Detect which cell encompasses the target text, then output its [X, Y] center coordinate. 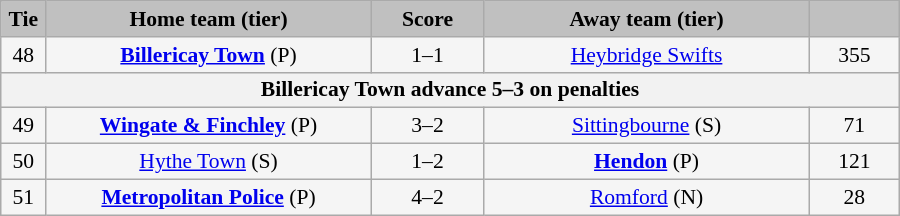
Sittingbourne (S) [647, 126]
355 [854, 55]
Hendon (P) [647, 162]
28 [854, 197]
50 [24, 162]
Heybridge Swifts [647, 55]
51 [24, 197]
3–2 [427, 126]
Home team (tier) [209, 19]
4–2 [427, 197]
49 [24, 126]
Score [427, 19]
121 [854, 162]
Metropolitan Police (P) [209, 197]
Wingate & Finchley (P) [209, 126]
71 [854, 126]
1–2 [427, 162]
48 [24, 55]
Tie [24, 19]
1–1 [427, 55]
Billericay Town advance 5–3 on penalties [450, 90]
Away team (tier) [647, 19]
Billericay Town (P) [209, 55]
Hythe Town (S) [209, 162]
Romford (N) [647, 197]
